For the text-containing cell, return its midpoint in (x, y) coordinate format. 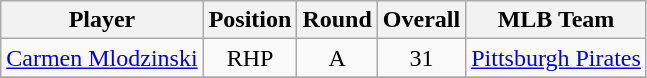
RHP (250, 58)
MLB Team (556, 20)
31 (421, 58)
Carmen Mlodzinski (102, 58)
Position (250, 20)
A (337, 58)
Overall (421, 20)
Player (102, 20)
Pittsburgh Pirates (556, 58)
Round (337, 20)
